Search for the cell housing the specified text and yield its [x, y] center coordinate. 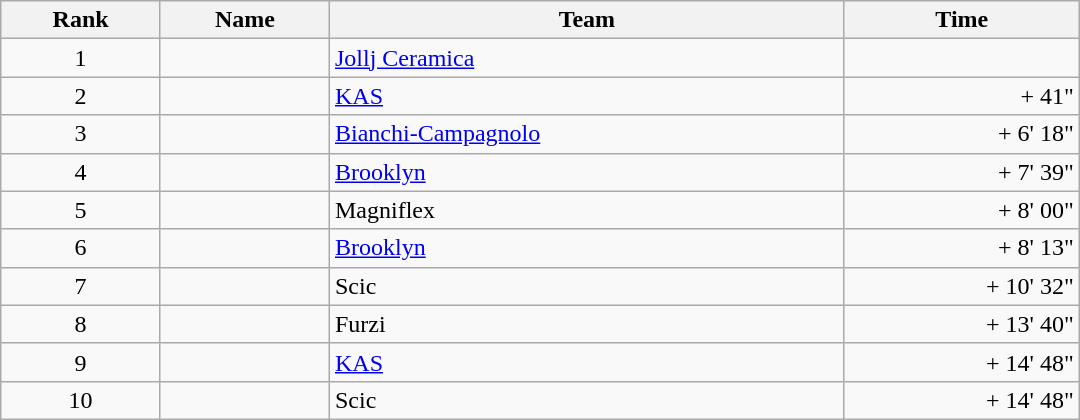
+ 8' 13" [962, 248]
Jollj Ceramica [586, 58]
Name [244, 20]
Rank [81, 20]
Time [962, 20]
9 [81, 362]
6 [81, 248]
7 [81, 286]
1 [81, 58]
4 [81, 172]
10 [81, 400]
Magniflex [586, 210]
+ 13' 40" [962, 324]
+ 10' 32" [962, 286]
2 [81, 96]
Team [586, 20]
+ 6' 18" [962, 134]
Bianchi-Campagnolo [586, 134]
+ 41" [962, 96]
8 [81, 324]
+ 7' 39" [962, 172]
5 [81, 210]
3 [81, 134]
Furzi [586, 324]
+ 8' 00" [962, 210]
